Return the [x, y] coordinate for the center point of the cell that contains the specified text.  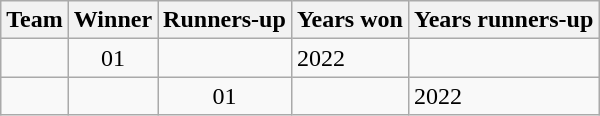
Winner [112, 20]
Team [35, 20]
Runners-up [225, 20]
Years runners-up [503, 20]
Years won [350, 20]
